Pinpoint the cell where the given text exists, returning its [x, y] midpoint coordinate. 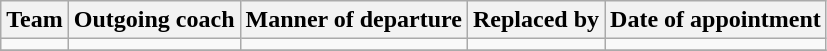
Outgoing coach [154, 20]
Replaced by [536, 20]
Date of appointment [716, 20]
Manner of departure [354, 20]
Team [35, 20]
